Provide the [x, y] coordinate of the cell's center where the given text is located.  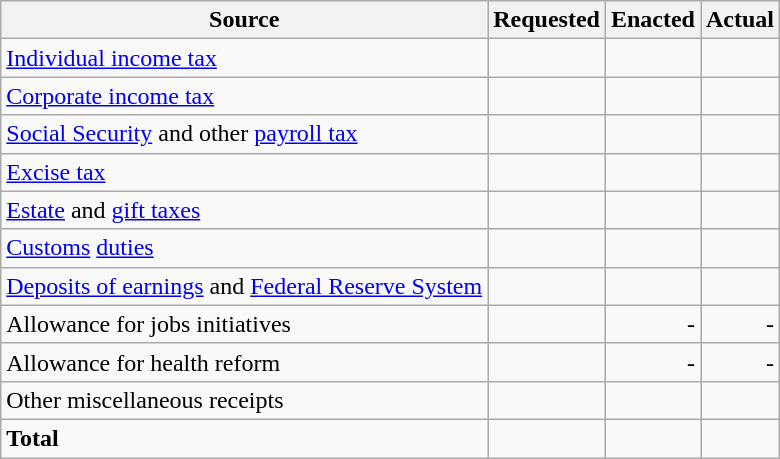
Social Security and other payroll tax [244, 134]
Total [244, 438]
Other miscellaneous receipts [244, 400]
Estate and gift taxes [244, 210]
Individual income tax [244, 58]
Customs duties [244, 248]
Corporate income tax [244, 96]
Deposits of earnings and Federal Reserve System [244, 286]
Actual [740, 20]
Allowance for jobs initiatives [244, 324]
Excise tax [244, 172]
Requested [547, 20]
Enacted [652, 20]
Allowance for health reform [244, 362]
Source [244, 20]
